Capture the cell that displays the provided text and extract its (x, y) central coordinate. 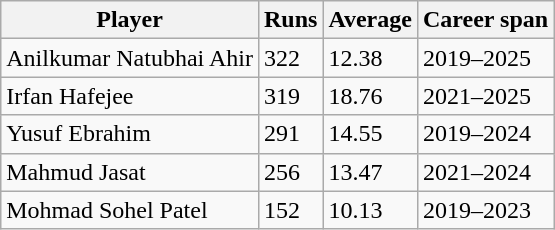
319 (290, 96)
Yusuf Ebrahim (130, 134)
152 (290, 210)
2021–2024 (485, 172)
12.38 (370, 58)
291 (290, 134)
2019–2023 (485, 210)
Mahmud Jasat (130, 172)
Runs (290, 20)
322 (290, 58)
Average (370, 20)
256 (290, 172)
Player (130, 20)
2021–2025 (485, 96)
18.76 (370, 96)
Career span (485, 20)
10.13 (370, 210)
2019–2025 (485, 58)
Anilkumar Natubhai Ahir (130, 58)
Irfan Hafejee (130, 96)
14.55 (370, 134)
13.47 (370, 172)
2019–2024 (485, 134)
Mohmad Sohel Patel (130, 210)
